Provide the (x, y) coordinate of the cell's center where the given text is located.  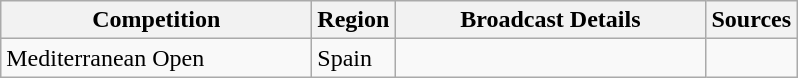
Competition (156, 20)
Broadcast Details (550, 20)
Sources (752, 20)
Spain (354, 58)
Mediterranean Open (156, 58)
Region (354, 20)
